Determine the [X, Y] coordinate at the center of the cell enclosing the given text.  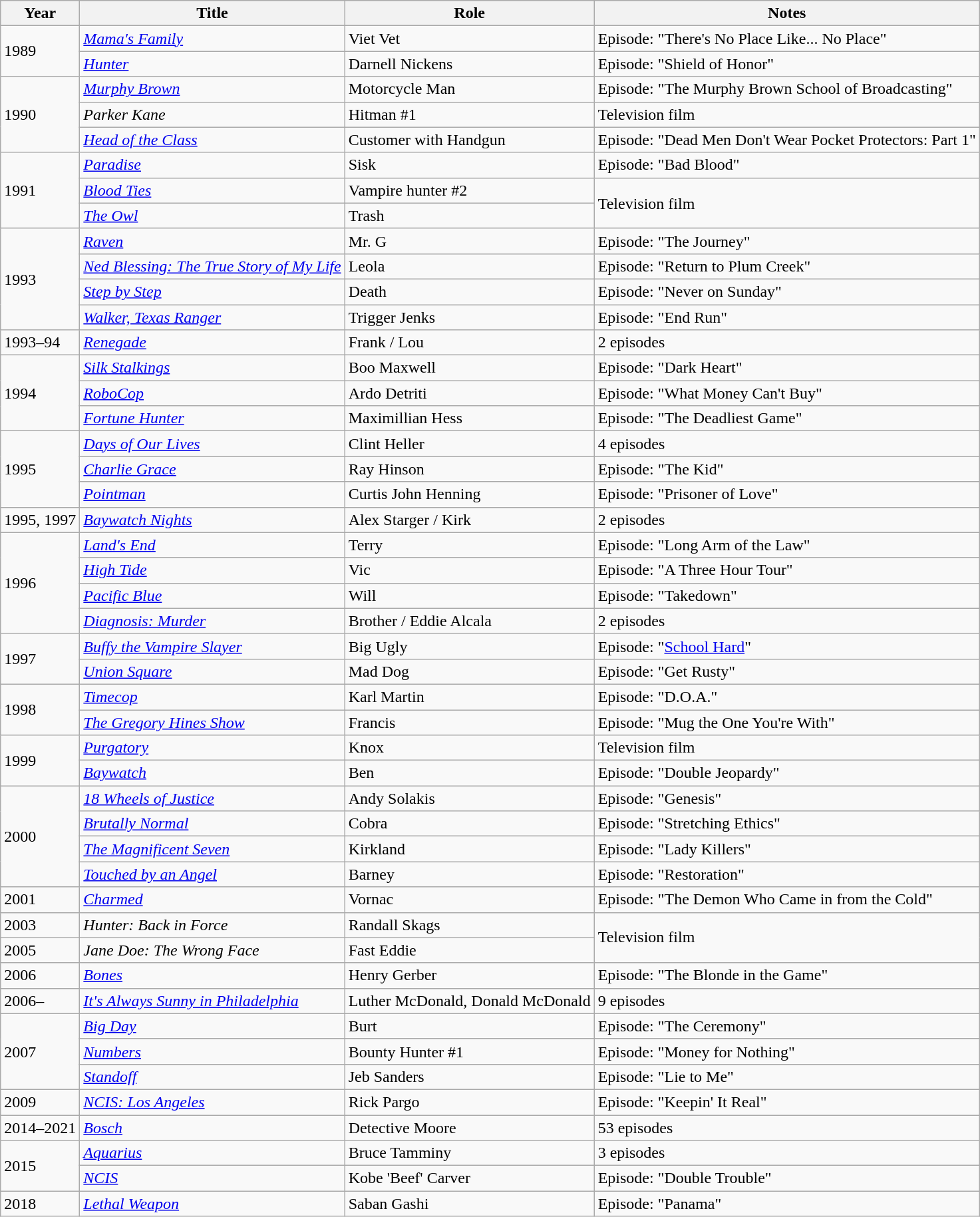
Fortune Hunter [212, 419]
Ned Blessing: The True Story of My Life [212, 266]
Episode: "Mug the One You're With" [786, 722]
Raven [212, 241]
Episode: "Long Arm of the Law" [786, 545]
Step by Step [212, 291]
Episode: "School Hard" [786, 646]
The Gregory Hines Show [212, 722]
Barney [470, 874]
Standoff [212, 1077]
Aquarius [212, 1153]
Silk Stalkings [212, 368]
Episode: "The Demon Who Came in from the Cold" [786, 900]
1997 [40, 659]
1998 [40, 709]
Alex Starger / Kirk [470, 520]
Land's End [212, 545]
Renegade [212, 343]
1991 [40, 190]
Ardo Detriti [470, 393]
Hunter [212, 64]
Kirkland [470, 849]
1989 [40, 51]
Episode: "Dark Heart" [786, 368]
Customer with Handgun [470, 140]
Big Day [212, 1026]
53 episodes [786, 1128]
NCIS [212, 1178]
Jane Doe: The Wrong Face [212, 950]
Rick Pargo [470, 1102]
Lethal Weapon [212, 1204]
Episode: "Shield of Honor" [786, 64]
Knox [470, 748]
Pacific Blue [212, 596]
Mr. G [470, 241]
Boo Maxwell [470, 368]
4 episodes [786, 444]
Leola [470, 266]
Episode: "The Journey" [786, 241]
Numbers [212, 1051]
Episode: "Money for Nothing" [786, 1051]
Touched by an Angel [212, 874]
Days of Our Lives [212, 444]
Diagnosis: Murder [212, 621]
2006 [40, 975]
18 Wheels of Justice [212, 798]
Trigger Jenks [470, 317]
Role [470, 13]
1995, 1997 [40, 520]
Episode: "Genesis" [786, 798]
NCIS: Los Angeles [212, 1102]
Walker, Texas Ranger [212, 317]
Brother / Eddie Alcala [470, 621]
Trash [470, 216]
Jeb Sanders [470, 1077]
2015 [40, 1166]
Episode: "Takedown" [786, 596]
Clint Heller [470, 444]
Blood Ties [212, 190]
Episode: "Dead Men Don't Wear Pocket Protectors: Part 1" [786, 140]
1993 [40, 279]
Hitman #1 [470, 114]
Motorcycle Man [470, 89]
Cobra [470, 824]
Big Ugly [470, 646]
The Magnificent Seven [212, 849]
The Owl [212, 216]
1996 [40, 583]
Henry Gerber [470, 975]
2000 [40, 836]
Episode: "Return to Plum Creek" [786, 266]
Ben [470, 773]
Hunter: Back in Force [212, 925]
Episode: "The Ceremony" [786, 1026]
1993–94 [40, 343]
Episode: "Lie to Me" [786, 1077]
Will [470, 596]
Episode: "Bad Blood" [786, 165]
Episode: "End Run" [786, 317]
Death [470, 291]
Episode: "D.O.A." [786, 697]
Maximillian Hess [470, 419]
Purgatory [212, 748]
Detective Moore [470, 1128]
Burt [470, 1026]
Year [40, 13]
1995 [40, 469]
Fast Eddie [470, 950]
It's Always Sunny in Philadelphia [212, 1001]
Karl Martin [470, 697]
Saban Gashi [470, 1204]
Episode: "Get Rusty" [786, 671]
Episode: "Lady Killers" [786, 849]
2003 [40, 925]
Episode: "Double Jeopardy" [786, 773]
Terry [470, 545]
Timecop [212, 697]
Episode: "Keepin' It Real" [786, 1102]
Episode: "The Deadliest Game" [786, 419]
Episode: "There's No Place Like... No Place" [786, 39]
Episode: "Never on Sunday" [786, 291]
9 episodes [786, 1001]
Andy Solakis [470, 798]
Episode: "A Three Hour Tour" [786, 570]
Head of the Class [212, 140]
2006– [40, 1001]
Mama's Family [212, 39]
Murphy Brown [212, 89]
Episode: "Restoration" [786, 874]
Buffy the Vampire Slayer [212, 646]
Episode: "The Kid" [786, 469]
Paradise [212, 165]
Vornac [470, 900]
2018 [40, 1204]
1990 [40, 114]
Union Square [212, 671]
Viet Vet [470, 39]
RoboCop [212, 393]
Pointman [212, 494]
Episode: "Panama" [786, 1204]
Bosch [212, 1128]
Frank / Lou [470, 343]
2005 [40, 950]
Francis [470, 722]
Baywatch Nights [212, 520]
Charlie Grace [212, 469]
2014–2021 [40, 1128]
High Tide [212, 570]
3 episodes [786, 1153]
Bruce Tamminy [470, 1153]
Notes [786, 13]
Episode: "Double Trouble" [786, 1178]
Kobe 'Beef' Carver [470, 1178]
2009 [40, 1102]
Episode: "What Money Can't Buy" [786, 393]
Mad Dog [470, 671]
1994 [40, 393]
1999 [40, 761]
Bones [212, 975]
Vampire hunter #2 [470, 190]
2001 [40, 900]
Luther McDonald, Donald McDonald [470, 1001]
Episode: "The Blonde in the Game" [786, 975]
Brutally Normal [212, 824]
Curtis John Henning [470, 494]
Vic [470, 570]
Randall Skags [470, 925]
Episode: "Stretching Ethics" [786, 824]
Episode: "Prisoner of Love" [786, 494]
Episode: "The Murphy Brown School of Broadcasting" [786, 89]
Darnell Nickens [470, 64]
Sisk [470, 165]
Title [212, 13]
Charmed [212, 900]
Ray Hinson [470, 469]
Baywatch [212, 773]
Bounty Hunter #1 [470, 1051]
2007 [40, 1051]
Parker Kane [212, 114]
